Detect which cell encompasses the target text, then output its [x, y] center coordinate. 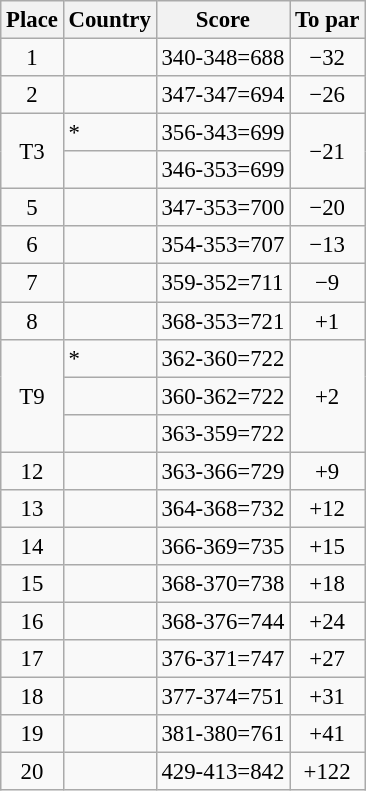
+24 [328, 621]
381-380=761 [223, 734]
+41 [328, 734]
+122 [328, 772]
363-366=729 [223, 471]
Place [32, 20]
7 [32, 283]
14 [32, 546]
6 [32, 245]
15 [32, 584]
+27 [328, 659]
368-370=738 [223, 584]
+15 [328, 546]
16 [32, 621]
340-348=688 [223, 58]
5 [32, 208]
360-362=722 [223, 396]
362-360=722 [223, 358]
429-413=842 [223, 772]
356-343=699 [223, 133]
2 [32, 95]
−21 [328, 152]
364-368=732 [223, 509]
Score [223, 20]
368-353=721 [223, 321]
19 [32, 734]
−26 [328, 95]
+1 [328, 321]
+9 [328, 471]
+2 [328, 396]
359-352=711 [223, 283]
−32 [328, 58]
376-371=747 [223, 659]
366-369=735 [223, 546]
12 [32, 471]
347-347=694 [223, 95]
−9 [328, 283]
To par [328, 20]
18 [32, 697]
346-353=699 [223, 170]
+31 [328, 697]
17 [32, 659]
Country [110, 20]
354-353=707 [223, 245]
+18 [328, 584]
13 [32, 509]
−13 [328, 245]
+12 [328, 509]
368-376=744 [223, 621]
−20 [328, 208]
T3 [32, 152]
347-353=700 [223, 208]
1 [32, 58]
T9 [32, 396]
363-359=722 [223, 433]
377-374=751 [223, 697]
8 [32, 321]
20 [32, 772]
